Return the (x, y) coordinate for the center point of the cell that contains the specified text.  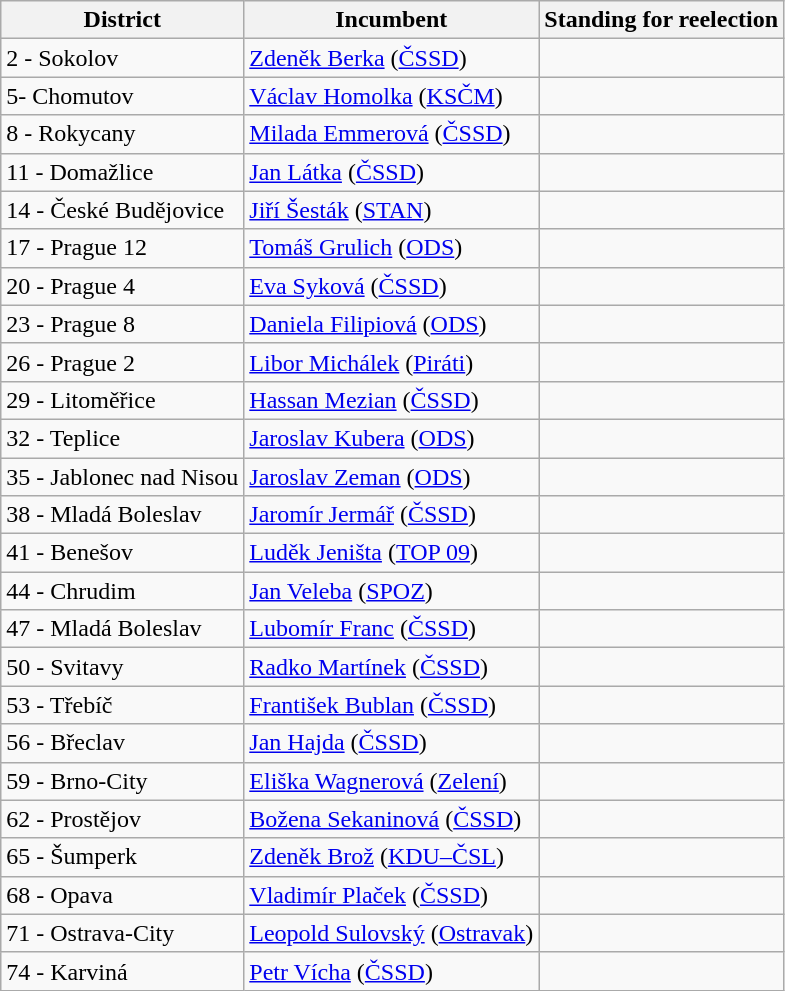
41 - Benešov (122, 553)
17 - Prague 12 (122, 248)
Standing for reelection (662, 20)
65 - Šumperk (122, 857)
Václav Homolka (KSČM) (392, 96)
Tomáš Grulich (ODS) (392, 248)
38 - Mladá Boleslav (122, 515)
14 - České Budějovice (122, 210)
50 - Svitavy (122, 667)
Libor Michálek (Piráti) (392, 362)
74 - Karviná (122, 971)
29 - Litoměřice (122, 400)
Jan Veleba (SPOZ) (392, 591)
44 - Chrudim (122, 591)
Hassan Mezian (ČSSD) (392, 400)
Leopold Sulovský (Ostravak) (392, 933)
32 - Teplice (122, 438)
26 - Prague 2 (122, 362)
35 - Jablonec nad Nisou (122, 477)
5- Chomutov (122, 96)
Jaroslav Zeman (ODS) (392, 477)
47 - Mladá Boleslav (122, 629)
56 - Břeclav (122, 743)
Lubomír Franc (ČSSD) (392, 629)
Zdeněk Brož (KDU–ČSL) (392, 857)
Milada Emmerová (ČSSD) (392, 134)
Daniela Filipiová (ODS) (392, 324)
Incumbent (392, 20)
23 - Prague 8 (122, 324)
62 - Prostějov (122, 819)
68 - Opava (122, 895)
11 - Domažlice (122, 172)
Luděk Jeništa (TOP 09) (392, 553)
2 - Sokolov (122, 58)
71 - Ostrava-City (122, 933)
Božena Sekaninová (ČSSD) (392, 819)
Eliška Wagnerová (Zelení) (392, 781)
Jan Látka (ČSSD) (392, 172)
Jaromír Jermář (ČSSD) (392, 515)
59 - Brno-City (122, 781)
František Bublan (ČSSD) (392, 705)
20 - Prague 4 (122, 286)
Eva Syková (ČSSD) (392, 286)
Vladimír Plaček (ČSSD) (392, 895)
8 - Rokycany (122, 134)
53 - Třebíč (122, 705)
Jan Hajda (ČSSD) (392, 743)
Jiří Šesták (STAN) (392, 210)
Jaroslav Kubera (ODS) (392, 438)
District (122, 20)
Zdeněk Berka (ČSSD) (392, 58)
Petr Vícha (ČSSD) (392, 971)
Radko Martínek (ČSSD) (392, 667)
